Search for the cell housing the specified text and yield its [X, Y] center coordinate. 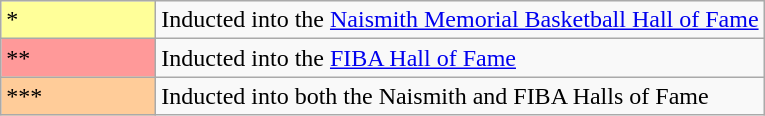
** [78, 58]
*** [78, 96]
Inducted into the FIBA Hall of Fame [460, 58]
Inducted into the Naismith Memorial Basketball Hall of Fame [460, 20]
Inducted into both the Naismith and FIBA Halls of Fame [460, 96]
* [78, 20]
